Return (x, y) of the center of cell containing provided text 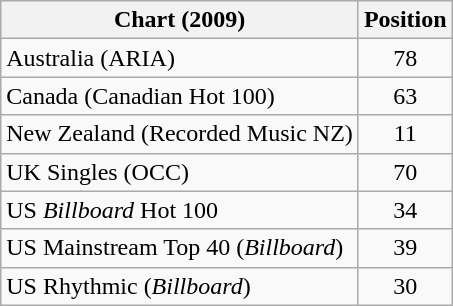
US Mainstream Top 40 (Billboard) (180, 248)
70 (405, 172)
39 (405, 248)
11 (405, 134)
34 (405, 210)
UK Singles (OCC) (180, 172)
Canada (Canadian Hot 100) (180, 96)
US Billboard Hot 100 (180, 210)
63 (405, 96)
US Rhythmic (Billboard) (180, 286)
30 (405, 286)
78 (405, 58)
Australia (ARIA) (180, 58)
Position (405, 20)
Chart (2009) (180, 20)
New Zealand (Recorded Music NZ) (180, 134)
